Scan for the cell matching the given text and deliver its (X, Y) coordinate at center. 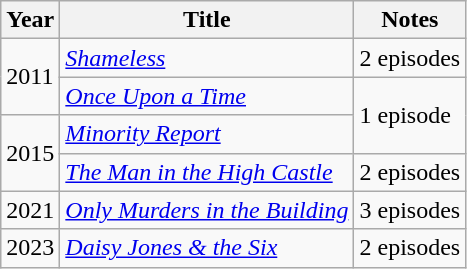
2023 (30, 248)
Daisy Jones & the Six (207, 248)
Minority Report (207, 134)
The Man in the High Castle (207, 172)
Year (30, 20)
Only Murders in the Building (207, 210)
2011 (30, 77)
2021 (30, 210)
Once Upon a Time (207, 96)
1 episode (410, 115)
Notes (410, 20)
Title (207, 20)
Shameless (207, 58)
3 episodes (410, 210)
2015 (30, 153)
